For the text-containing cell, return its midpoint in (X, Y) coordinate format. 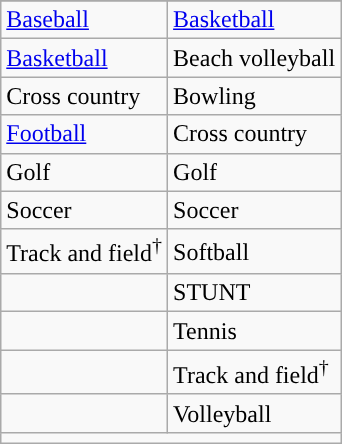
STUNT (254, 293)
Softball (254, 252)
Football (84, 134)
Baseball (84, 20)
Beach volleyball (254, 58)
Bowling (254, 96)
Volleyball (254, 413)
Tennis (254, 331)
